Extract the (x, y) coordinate from the center of the cell holding the provided text.  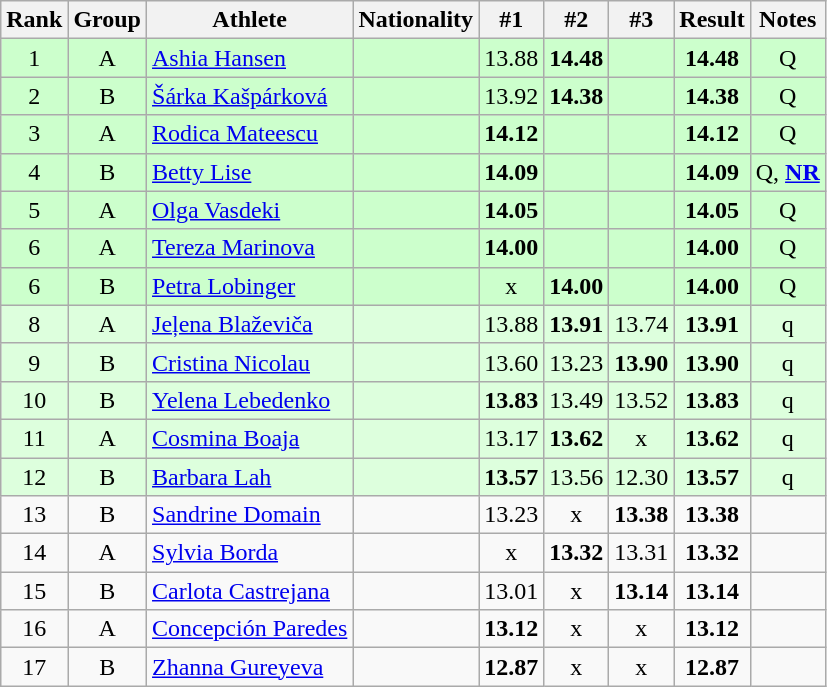
Cosmina Boaja (250, 438)
Šárka Kašpárková (250, 96)
13.60 (512, 362)
Concepción Paredes (250, 629)
Q, NR (788, 172)
9 (34, 362)
14 (34, 553)
17 (34, 667)
Betty Lise (250, 172)
Rank (34, 20)
16 (34, 629)
13.74 (642, 324)
13.01 (512, 591)
Olga Vasdeki (250, 210)
Cristina Nicolau (250, 362)
13.92 (512, 96)
10 (34, 400)
Petra Lobinger (250, 286)
Rodica Mateescu (250, 134)
#3 (642, 20)
13.31 (642, 553)
Sandrine Domain (250, 515)
Athlete (250, 20)
3 (34, 134)
13.17 (512, 438)
Yelena Lebedenko (250, 400)
15 (34, 591)
13.52 (642, 400)
Result (712, 20)
4 (34, 172)
Group (108, 20)
5 (34, 210)
12.30 (642, 477)
13.56 (576, 477)
Notes (788, 20)
Barbara Lah (250, 477)
Tereza Marinova (250, 248)
#2 (576, 20)
13 (34, 515)
2 (34, 96)
8 (34, 324)
Sylvia Borda (250, 553)
11 (34, 438)
Nationality (416, 20)
Jeļena Blaževiča (250, 324)
13.49 (576, 400)
Zhanna Gureyeva (250, 667)
Carlota Castrejana (250, 591)
12 (34, 477)
1 (34, 58)
#1 (512, 20)
Ashia Hansen (250, 58)
